Determine the (x, y) coordinate at the center of the cell enclosing the given text.  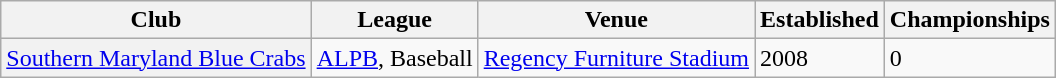
League (394, 20)
Southern Maryland Blue Crabs (156, 58)
ALPB, Baseball (394, 58)
Regency Furniture Stadium (616, 58)
Established (820, 20)
0 (970, 58)
Venue (616, 20)
Club (156, 20)
2008 (820, 58)
Championships (970, 20)
